Find where the given text appears and provide that cell's center as [X, Y] coordinate. 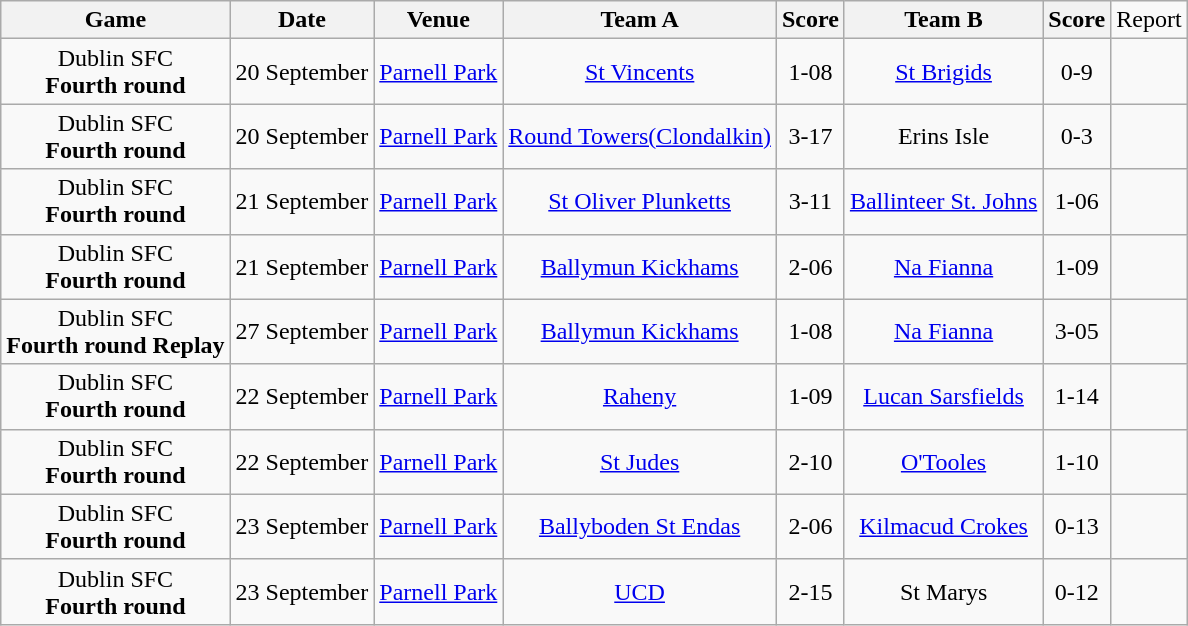
Ballyboden St Endas [640, 526]
Lucan Sarsfields [943, 396]
Ballinteer St. Johns [943, 202]
27 September [302, 332]
Date [302, 20]
St Oliver Plunketts [640, 202]
0-9 [1077, 72]
2-15 [810, 592]
2-10 [810, 462]
0-3 [1077, 136]
UCD [640, 592]
1-10 [1077, 462]
St Marys [943, 592]
Erins Isle [943, 136]
0-13 [1077, 526]
Team A [640, 20]
Raheny [640, 396]
3-17 [810, 136]
3-11 [810, 202]
1-14 [1077, 396]
St Brigids [943, 72]
Report [1149, 20]
Round Towers(Clondalkin) [640, 136]
St Judes [640, 462]
Venue [438, 20]
Game [116, 20]
St Vincents [640, 72]
Dublin SFCFourth round Replay [116, 332]
0-12 [1077, 592]
Kilmacud Crokes [943, 526]
Team B [943, 20]
1-06 [1077, 202]
O'Tooles [943, 462]
3-05 [1077, 332]
